Determine the (X, Y) coordinate at the center of the cell enclosing the given text.  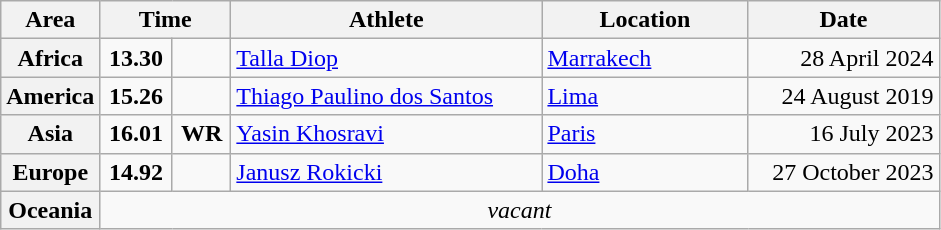
Athlete (386, 20)
Yasin Khosravi (386, 134)
Location (645, 20)
vacant (520, 210)
Paris (645, 134)
Europe (50, 172)
15.26 (136, 96)
America (50, 96)
13.30 (136, 58)
Time (166, 20)
27 October 2023 (844, 172)
Marrakech (645, 58)
Thiago Paulino dos Santos (386, 96)
Doha (645, 172)
WR (201, 134)
16.01 (136, 134)
Talla Diop (386, 58)
16 July 2023 (844, 134)
14.92 (136, 172)
24 August 2019 (844, 96)
Area (50, 20)
Africa (50, 58)
Janusz Rokicki (386, 172)
Lima (645, 96)
Date (844, 20)
Oceania (50, 210)
Asia (50, 134)
28 April 2024 (844, 58)
